Locate the cell with the specified text and output its (x, y) center coordinate. 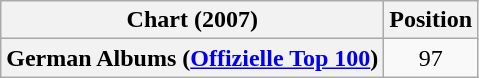
97 (431, 58)
German Albums (Offizielle Top 100) (192, 58)
Chart (2007) (192, 20)
Position (431, 20)
